Detect which cell encompasses the target text, then output its [x, y] center coordinate. 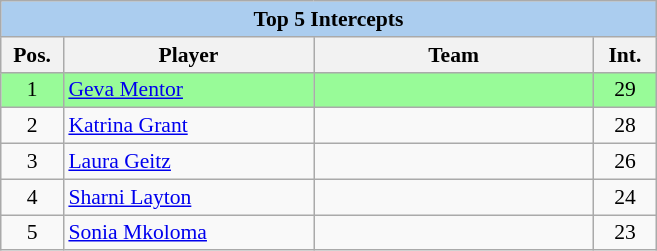
29 [626, 90]
Katrina Grant [188, 126]
23 [626, 233]
Sharni Layton [188, 197]
5 [32, 233]
1 [32, 90]
3 [32, 162]
Team [454, 55]
24 [626, 197]
Player [188, 55]
2 [32, 126]
26 [626, 162]
4 [32, 197]
Sonia Mkoloma [188, 233]
28 [626, 126]
Int. [626, 55]
Laura Geitz [188, 162]
Geva Mentor [188, 90]
Pos. [32, 55]
Top 5 Intercepts [329, 19]
